Capture the cell that displays the provided text and extract its [x, y] central coordinate. 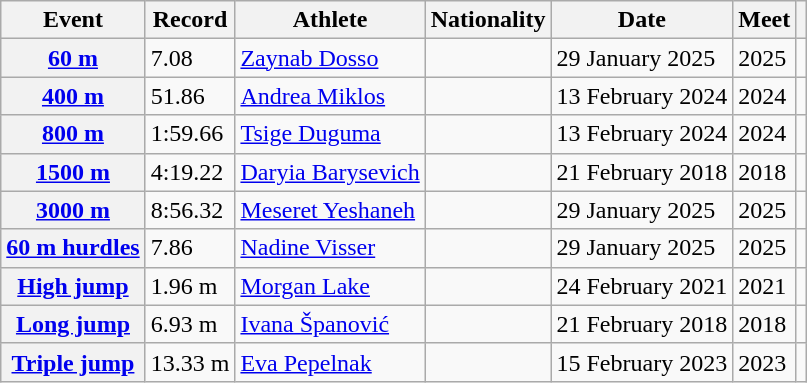
400 m [73, 96]
800 m [73, 134]
Tsige Duguma [330, 134]
Eva Pepelnak [330, 362]
Meseret Yeshaneh [330, 210]
High jump [73, 286]
7.86 [190, 248]
3000 m [73, 210]
51.86 [190, 96]
2021 [764, 286]
Morgan Lake [330, 286]
Ivana Španović [330, 324]
Nationality [488, 20]
Triple jump [73, 362]
Athlete [330, 20]
Meet [764, 20]
Date [642, 20]
Zaynab Dosso [330, 58]
1:59.66 [190, 134]
7.08 [190, 58]
2023 [764, 362]
Nadine Visser [330, 248]
13.33 m [190, 362]
4:19.22 [190, 172]
Event [73, 20]
1500 m [73, 172]
60 m hurdles [73, 248]
Andrea Miklos [330, 96]
15 February 2023 [642, 362]
24 February 2021 [642, 286]
8:56.32 [190, 210]
Record [190, 20]
6.93 m [190, 324]
60 m [73, 58]
Daryia Barysevich [330, 172]
1.96 m [190, 286]
Long jump [73, 324]
